Locate the cell with the specified text and output its [X, Y] center coordinate. 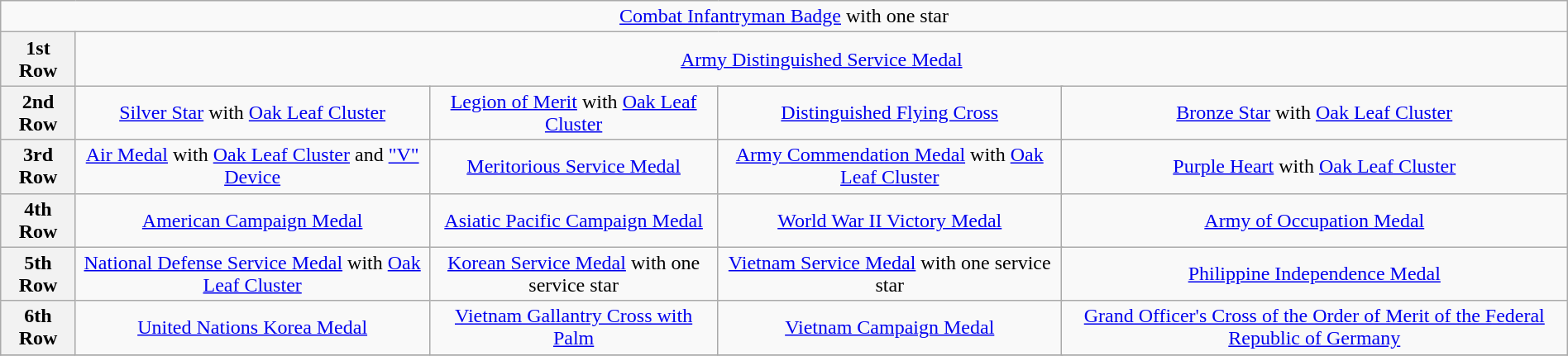
3rd Row [38, 167]
Vietnam Service Medal with one service star [890, 274]
Army Distinguished Service Medal [821, 59]
Legion of Merit with Oak Leaf Cluster [574, 112]
Vietnam Campaign Medal [890, 327]
2nd Row [38, 112]
World War II Victory Medal [890, 220]
National Defense Service Medal with Oak Leaf Cluster [252, 274]
Grand Officer's Cross of the Order of Merit of the Federal Republic of Germany [1314, 327]
1st Row [38, 59]
Army Commendation Medal with Oak Leaf Cluster [890, 167]
Air Medal with Oak Leaf Cluster and "V" Device [252, 167]
Distinguished Flying Cross [890, 112]
Korean Service Medal with one service star [574, 274]
Meritorious Service Medal [574, 167]
Vietnam Gallantry Cross with Palm [574, 327]
American Campaign Medal [252, 220]
Combat Infantryman Badge with one star [784, 17]
Purple Heart with Oak Leaf Cluster [1314, 167]
Asiatic Pacific Campaign Medal [574, 220]
6th Row [38, 327]
4th Row [38, 220]
United Nations Korea Medal [252, 327]
Silver Star with Oak Leaf Cluster [252, 112]
Philippine Independence Medal [1314, 274]
5th Row [38, 274]
Army of Occupation Medal [1314, 220]
Bronze Star with Oak Leaf Cluster [1314, 112]
